Search for the cell housing the specified text and yield its (x, y) center coordinate. 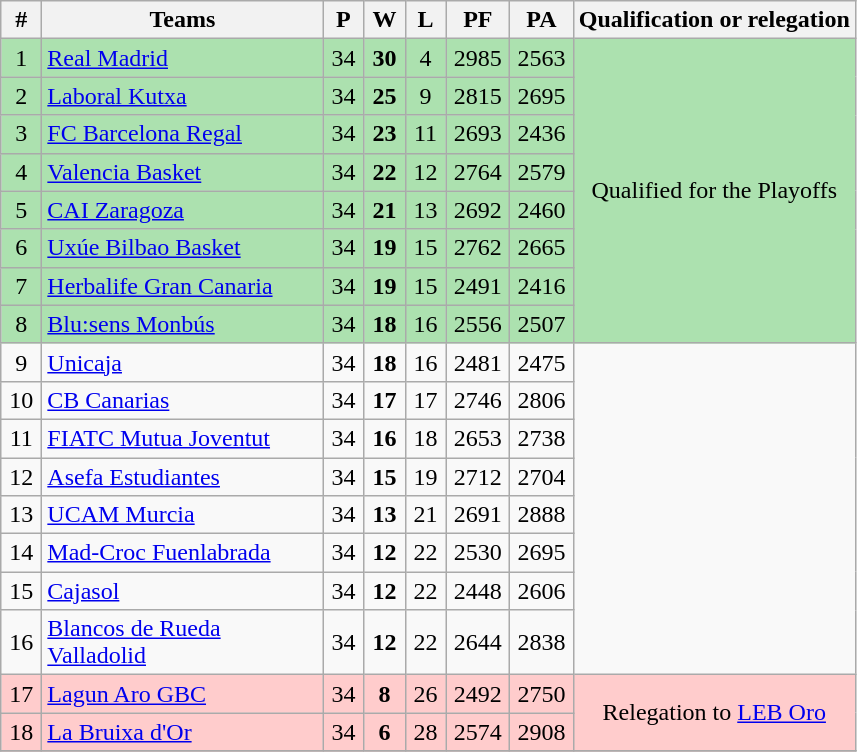
2 (22, 96)
2693 (478, 134)
14 (22, 553)
2704 (542, 477)
Relegation to LEB Oro (714, 713)
2491 (478, 286)
CAI Zaragoza (182, 210)
2888 (542, 515)
2750 (542, 694)
PA (542, 20)
25 (384, 96)
La Bruixa d'Or (182, 732)
2448 (478, 591)
2764 (478, 172)
UCAM Murcia (182, 515)
2665 (542, 248)
2985 (478, 58)
2691 (478, 515)
Teams (182, 20)
Qualified for the Playoffs (714, 191)
W (384, 20)
2563 (542, 58)
Asefa Estudiantes (182, 477)
3 (22, 134)
2475 (542, 362)
FIATC Mutua Joventut (182, 438)
2579 (542, 172)
2762 (478, 248)
Mad-Croc Fuenlabrada (182, 553)
Blancos de Rueda Valladolid (182, 642)
Blu:sens Monbús (182, 324)
2644 (478, 642)
PF (478, 20)
2838 (542, 642)
Cajasol (182, 591)
2653 (478, 438)
23 (384, 134)
1 (22, 58)
2436 (542, 134)
FC Barcelona Regal (182, 134)
2606 (542, 591)
2692 (478, 210)
2416 (542, 286)
2556 (478, 324)
Laboral Kutxa (182, 96)
10 (22, 400)
Qualification or relegation (714, 20)
30 (384, 58)
26 (426, 694)
2908 (542, 732)
Lagun Aro GBC (182, 694)
Herbalife Gran Canaria (182, 286)
2574 (478, 732)
Uxúe Bilbao Basket (182, 248)
2507 (542, 324)
2530 (478, 553)
2815 (478, 96)
Real Madrid (182, 58)
2746 (478, 400)
P (344, 20)
# (22, 20)
2806 (542, 400)
2460 (542, 210)
2481 (478, 362)
2492 (478, 694)
CB Canarias (182, 400)
2712 (478, 477)
L (426, 20)
Unicaja (182, 362)
2738 (542, 438)
28 (426, 732)
Valencia Basket (182, 172)
5 (22, 210)
7 (22, 286)
